From the cell containing the given text, extract its center point as (x, y) coordinate. 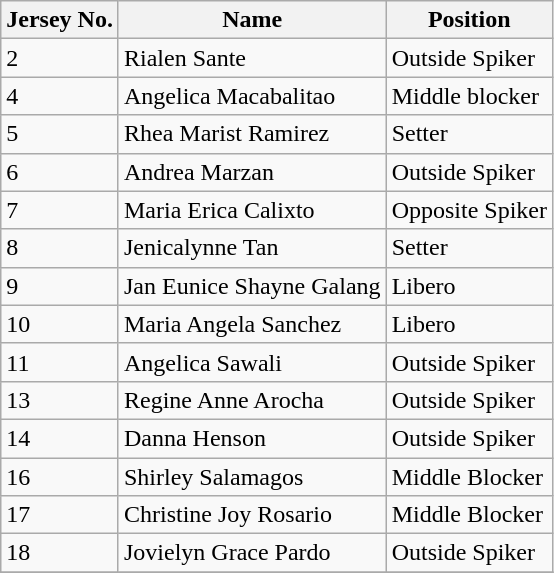
7 (60, 210)
Maria Erica Calixto (252, 210)
Danna Henson (252, 438)
6 (60, 172)
10 (60, 324)
Jenicalynne Tan (252, 248)
18 (60, 553)
Middle blocker (469, 96)
Position (469, 20)
Maria Angela Sanchez (252, 324)
2 (60, 58)
Rhea Marist Ramirez (252, 134)
9 (60, 286)
14 (60, 438)
5 (60, 134)
Jan Eunice Shayne Galang (252, 286)
Andrea Marzan (252, 172)
Angelica Macabalitao (252, 96)
13 (60, 400)
11 (60, 362)
Opposite Spiker (469, 210)
4 (60, 96)
Jersey No. (60, 20)
Christine Joy Rosario (252, 515)
Angelica Sawali (252, 362)
16 (60, 477)
Regine Anne Arocha (252, 400)
Rialen Sante (252, 58)
17 (60, 515)
Jovielyn Grace Pardo (252, 553)
Name (252, 20)
Shirley Salamagos (252, 477)
8 (60, 248)
